Search for the cell housing the specified text and yield its [x, y] center coordinate. 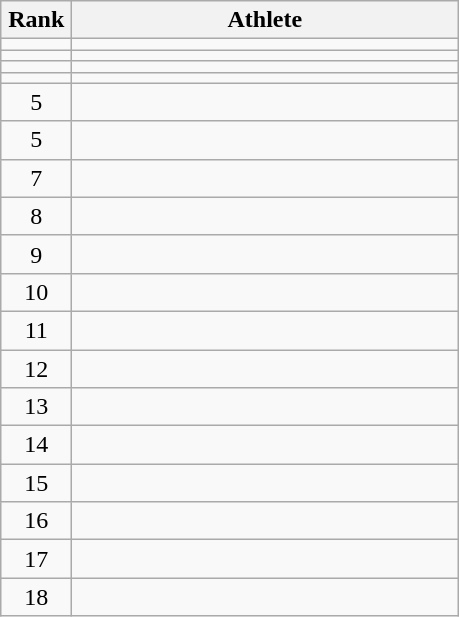
17 [36, 559]
14 [36, 445]
7 [36, 178]
Athlete [265, 20]
13 [36, 407]
9 [36, 254]
11 [36, 330]
15 [36, 483]
8 [36, 216]
12 [36, 369]
10 [36, 292]
Rank [36, 20]
18 [36, 597]
16 [36, 521]
